Find where the given text appears and provide that cell's center as [X, Y] coordinate. 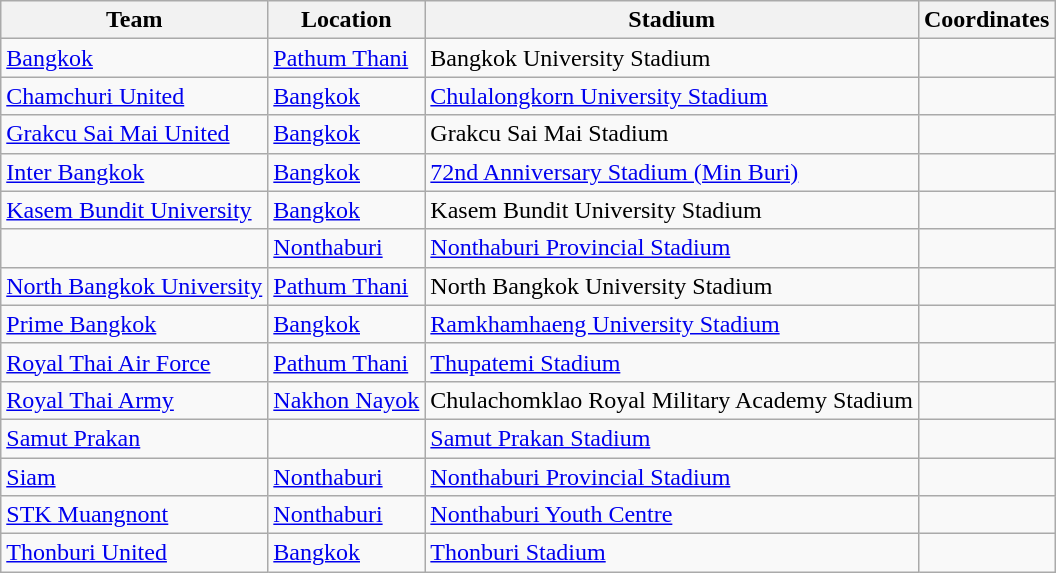
Samut Prakan Stadium [672, 438]
Stadium [672, 20]
Samut Prakan [134, 438]
Kasem Bundit University [134, 210]
Chamchuri United [134, 96]
Thupatemi Stadium [672, 362]
Grakcu Sai Mai United [134, 134]
STK Muangnont [134, 515]
Siam [134, 477]
Prime Bangkok [134, 324]
Thonburi United [134, 553]
Nonthaburi Youth Centre [672, 515]
Chulachomklao Royal Military Academy Stadium [672, 400]
Inter Bangkok [134, 172]
Chulalongkorn University Stadium [672, 96]
Team [134, 20]
Ramkhamhaeng University Stadium [672, 324]
Kasem Bundit University Stadium [672, 210]
Location [346, 20]
Grakcu Sai Mai Stadium [672, 134]
North Bangkok University Stadium [672, 286]
North Bangkok University [134, 286]
Coordinates [986, 20]
72nd Anniversary Stadium (Min Buri) [672, 172]
Nakhon Nayok [346, 400]
Royal Thai Air Force [134, 362]
Bangkok University Stadium [672, 58]
Royal Thai Army [134, 400]
Thonburi Stadium [672, 553]
